Search for the cell housing the specified text and yield its [X, Y] center coordinate. 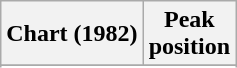
Chart (1982) [72, 34]
Peakposition [189, 34]
